Locate the cell with the specified text and output its (X, Y) center coordinate. 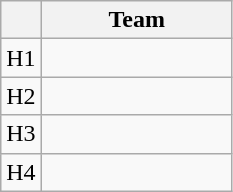
H1 (21, 58)
Team (136, 20)
H2 (21, 96)
H3 (21, 134)
H4 (21, 172)
